Determine the (X, Y) coordinate at the center of the cell enclosing the given text.  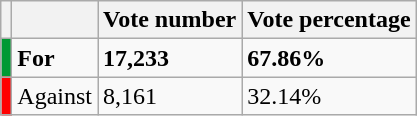
67.86% (329, 58)
Against (55, 96)
For (55, 58)
17,233 (170, 58)
8,161 (170, 96)
32.14% (329, 96)
Vote percentage (329, 20)
Vote number (170, 20)
